Pinpoint the cell where the given text exists, returning its (x, y) midpoint coordinate. 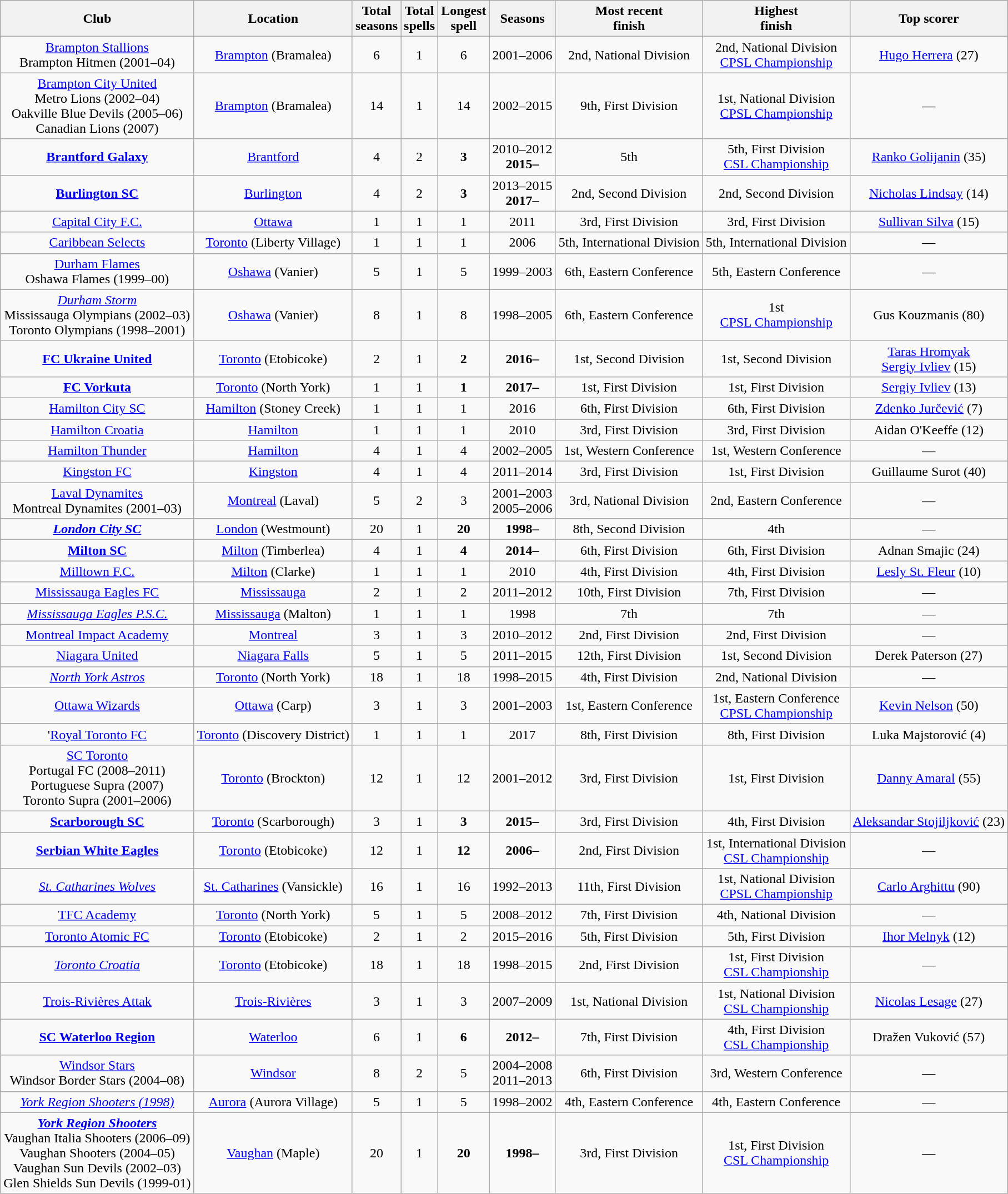
Capital City F.C. (97, 222)
8th, Second Division (629, 529)
SC Toronto Portugal FC (2008–2011) Portuguese Supra (2007) Toronto Supra (2001–2006) (97, 777)
Mississauga Eagles P.S.C. (97, 614)
Niagara United (97, 656)
1st, Eastern Conference (629, 705)
Ottawa (273, 222)
2011–2012 (522, 593)
2002–2015 (522, 106)
Highestfinish (776, 19)
Mississauga Eagles FC (97, 593)
'Royal Toronto FC (97, 734)
Lesly St. Fleur (10) (929, 571)
2015–2016 (522, 936)
2011 (522, 222)
Windsor (273, 1073)
2017– (522, 387)
4th, National Division (776, 915)
2008–2012 (522, 915)
Hamilton (Stoney Creek) (273, 408)
Dražen Vuković (57) (929, 1037)
1st, National Division (629, 1001)
York Region Shooters Vaughan Italia Shooters (2006–09) Vaughan Shooters (2004–05) Vaughan Sun Devils (2002–03) Glen Shields Sun Devils (1999-01) (97, 1153)
Niagara Falls (273, 656)
Ranko Golijanin (35) (929, 157)
Durham Flames Oshawa Flames (1999–00) (97, 271)
London City SC (97, 529)
Hamilton Croatia (97, 429)
Waterloo (273, 1037)
Nicholas Lindsay (14) (929, 193)
Milltown F.C. (97, 571)
2002–2005 (522, 451)
Taras Hromyak Sergiy Ivliev (15) (929, 359)
Ottawa (Carp) (273, 705)
Ottawa Wizards (97, 705)
2001–20032005–2006 (522, 501)
1st CPSL Championship (776, 315)
Hugo Herrera (27) (929, 54)
Brampton City United Metro Lions (2002–04) Oakville Blue Devils (2005–06) Canadian Lions (2007) (97, 106)
Burlington (273, 193)
TFC Academy (97, 915)
Zdenko Jurčević (7) (929, 408)
Brantford Galaxy (97, 157)
Burlington SC (97, 193)
4th (776, 529)
Montreal (Laval) (273, 501)
Laval Dynamites Montreal Dynamites (2001–03) (97, 501)
Durham Storm Mississauga Olympians (2002–03) Toronto Olympians (1998–2001) (97, 315)
Kingston FC (97, 472)
Location (273, 19)
2016– (522, 359)
Nicolas Lesage (27) (929, 1001)
Sullivan Silva (15) (929, 222)
2004–20082011–2013 (522, 1073)
Aurora (Aurora Village) (273, 1102)
Longestspell (464, 19)
11th, First Division (629, 886)
Aleksandar Stojiljković (23) (929, 821)
2011–2014 (522, 472)
Windsor Stars Windsor Border Stars (2004–08) (97, 1073)
10th, First Division (629, 593)
2nd, Eastern Conference (776, 501)
Ihor Melnyk (12) (929, 936)
1st, National Division CSL Championship (776, 1001)
2010–2012 (522, 635)
1998–2005 (522, 315)
2006 (522, 243)
Gus Kouzmanis (80) (929, 315)
Milton (Clarke) (273, 571)
Brampton Stallions Brampton Hitmen (2001–04) (97, 54)
1992–2013 (522, 886)
1998 (522, 614)
5th, Eastern Conference (776, 271)
Serbian White Eagles (97, 850)
2001–2003 (522, 705)
Montreal Impact Academy (97, 635)
12th, First Division (629, 656)
3rd, Western Conference (776, 1073)
Vaughan (Maple) (273, 1153)
Adnan Smajic (24) (929, 550)
Kingston (273, 472)
Luka Majstorović (4) (929, 734)
Guillaume Surot (40) (929, 472)
5th, First Division CSL Championship (776, 157)
Brantford (273, 157)
Toronto (Brockton) (273, 777)
2011–2015 (522, 656)
Most recentfinish (629, 19)
2016 (522, 408)
2010–2012 2015– (522, 157)
2001–2006 (522, 54)
Trois-Rivières (273, 1001)
2006– (522, 850)
Danny Amaral (55) (929, 777)
9th, First Division (629, 106)
3rd, National Division (629, 501)
Toronto (Liberty Village) (273, 243)
Totalspells (420, 19)
St. Catharines (Vansickle) (273, 886)
2nd, National Division CPSL Championship (776, 54)
York Region Shooters (1998) (97, 1102)
5th (629, 157)
Seasons (522, 19)
2014– (522, 550)
Scarborough SC (97, 821)
Toronto Atomic FC (97, 936)
Toronto (Scarborough) (273, 821)
Kevin Nelson (50) (929, 705)
1st, International Division CSL Championship (776, 850)
Milton (Timberlea) (273, 550)
2001–2012 (522, 777)
Trois-Rivières Attak (97, 1001)
St. Catharines Wolves (97, 886)
North York Astros (97, 677)
Milton SC (97, 550)
SC Waterloo Region (97, 1037)
Toronto Croatia (97, 965)
2007–2009 (522, 1001)
Carlo Arghittu (90) (929, 886)
Totalseasons (377, 19)
London (Westmount) (273, 529)
Aidan O'Keeffe (12) (929, 429)
1999–2003 (522, 271)
1998–2002 (522, 1102)
2013–20152017– (522, 193)
Caribbean Selects (97, 243)
Sergiy Ivliev (13) (929, 387)
Hamilton City SC (97, 408)
Club (97, 19)
Toronto (Discovery District) (273, 734)
Mississauga (Malton) (273, 614)
Top scorer (929, 19)
Derek Paterson (27) (929, 656)
Mississauga (273, 593)
2012– (522, 1037)
FC Vorkuta (97, 387)
4th, First Division CSL Championship (776, 1037)
Hamilton Thunder (97, 451)
FC Ukraine United (97, 359)
1st, Eastern Conference CPSL Championship (776, 705)
2015– (522, 821)
Montreal (273, 635)
2017 (522, 734)
